Find where the given text appears and provide that cell's center as [X, Y] coordinate. 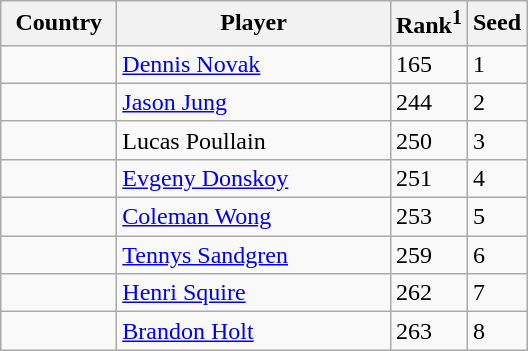
Jason Jung [254, 102]
7 [496, 293]
244 [428, 102]
165 [428, 64]
251 [428, 178]
Dennis Novak [254, 64]
Brandon Holt [254, 331]
8 [496, 331]
259 [428, 255]
250 [428, 140]
263 [428, 331]
6 [496, 255]
262 [428, 293]
4 [496, 178]
3 [496, 140]
5 [496, 217]
Coleman Wong [254, 217]
Seed [496, 24]
Tennys Sandgren [254, 255]
253 [428, 217]
Evgeny Donskoy [254, 178]
2 [496, 102]
Country [59, 24]
Henri Squire [254, 293]
Player [254, 24]
1 [496, 64]
Rank1 [428, 24]
Lucas Poullain [254, 140]
